Search for the cell housing the specified text and yield its (X, Y) center coordinate. 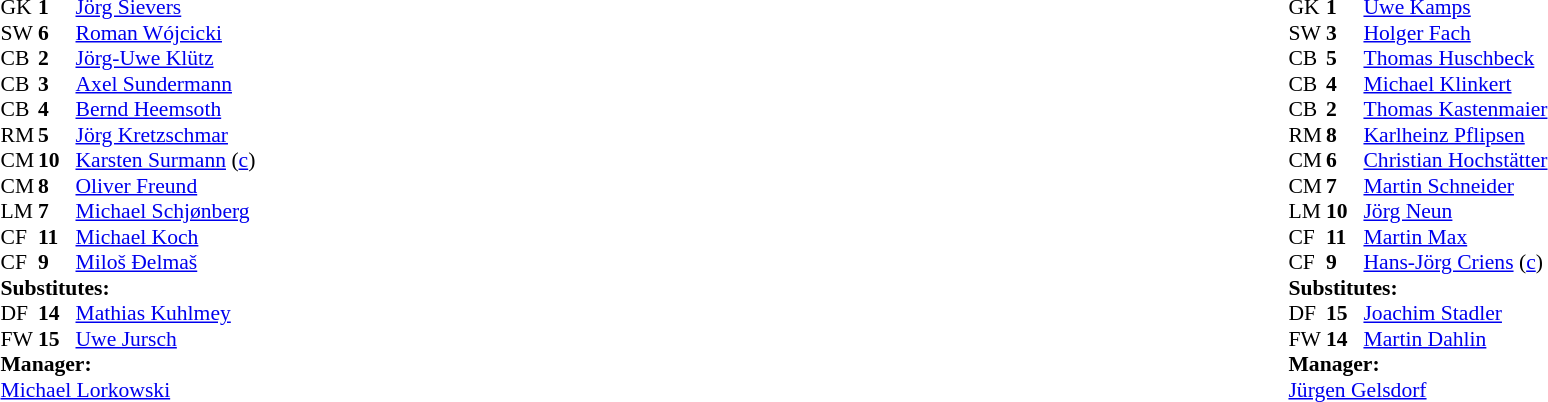
Oliver Freund (166, 186)
Bernd Heemsoth (166, 109)
Holger Fach (1455, 33)
Mathias Kuhlmey (166, 313)
Joachim Stadler (1455, 313)
Karsten Surmann (c) (166, 161)
Miloš Đelmaš (166, 263)
Jörg-Uwe Klütz (166, 59)
Jörg Neun (1455, 211)
Martin Dahlin (1455, 339)
Christian Hochstätter (1455, 161)
Martin Schneider (1455, 186)
Axel Sundermann (166, 84)
Michael Klinkert (1455, 84)
Uwe Jursch (166, 339)
Thomas Huschbeck (1455, 59)
Michael Koch (166, 237)
Martin Max (1455, 237)
Karlheinz Pflipsen (1455, 135)
Thomas Kastenmaier (1455, 109)
Roman Wójcicki (166, 33)
Jörg Kretzschmar (166, 135)
Hans-Jörg Criens (c) (1455, 263)
Michael Schjønberg (166, 211)
